Return (x, y) of the center of cell containing provided text 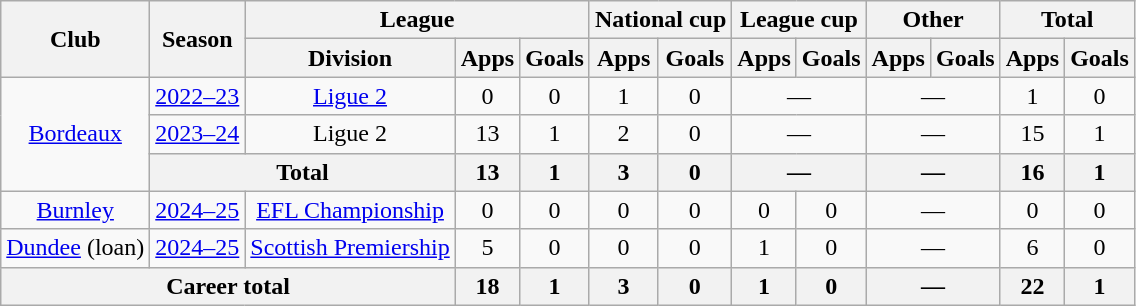
League (418, 20)
EFL Championship (350, 210)
Season (198, 39)
Division (350, 58)
22 (1032, 286)
2 (623, 134)
Career total (228, 286)
Scottish Premiership (350, 248)
2022–23 (198, 96)
18 (487, 286)
6 (1032, 248)
15 (1032, 134)
Dundee (loan) (76, 248)
Other (933, 20)
League cup (799, 20)
Club (76, 39)
5 (487, 248)
Burnley (76, 210)
2023–24 (198, 134)
National cup (660, 20)
Bordeaux (76, 134)
16 (1032, 172)
